Return [x, y] of the center of cell containing provided text 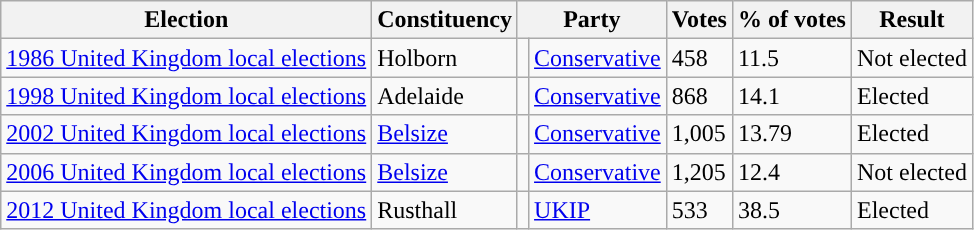
11.5 [792, 58]
12.4 [792, 172]
1998 United Kingdom local elections [186, 96]
1,005 [699, 134]
1,205 [699, 172]
2006 United Kingdom local elections [186, 172]
1986 United Kingdom local elections [186, 58]
Votes [699, 20]
UKIP [598, 210]
Election [186, 20]
Adelaide [445, 96]
Party [592, 20]
14.1 [792, 96]
% of votes [792, 20]
533 [699, 210]
Holborn [445, 58]
13.79 [792, 134]
Constituency [445, 20]
Rusthall [445, 210]
458 [699, 58]
38.5 [792, 210]
868 [699, 96]
Result [912, 20]
2002 United Kingdom local elections [186, 134]
2012 United Kingdom local elections [186, 210]
